From the cell containing the given text, extract its center point as (x, y) coordinate. 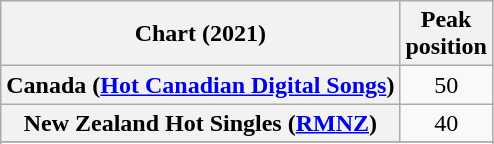
Peakposition (446, 34)
50 (446, 85)
40 (446, 123)
Chart (2021) (200, 34)
New Zealand Hot Singles (RMNZ) (200, 123)
Canada (Hot Canadian Digital Songs) (200, 85)
